Return (x, y) of the center of cell containing provided text 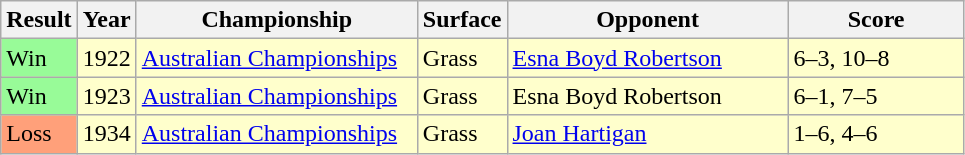
1922 (106, 58)
1923 (106, 96)
Opponent (648, 20)
Championship (276, 20)
Year (106, 20)
6–3, 10–8 (876, 58)
Score (876, 20)
6–1, 7–5 (876, 96)
Surface (462, 20)
Result (39, 20)
Loss (39, 134)
1934 (106, 134)
Joan Hartigan (648, 134)
1–6, 4–6 (876, 134)
